Return [x, y] of the center of cell containing provided text 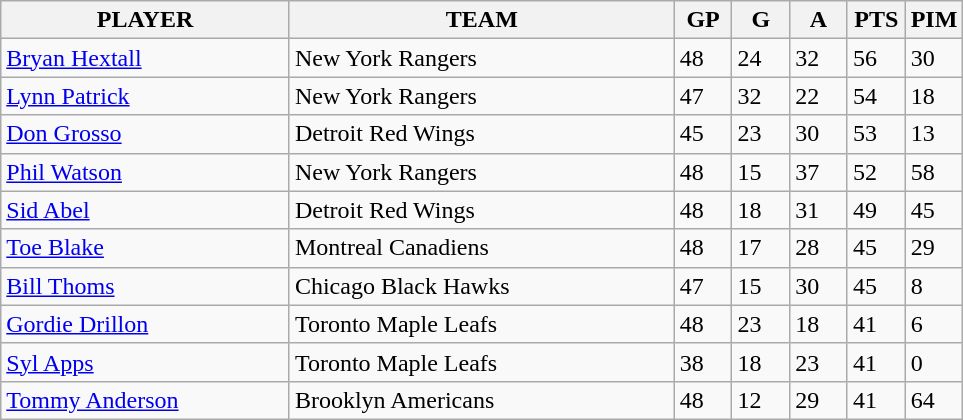
PIM [934, 20]
31 [819, 210]
PTS [876, 20]
52 [876, 172]
56 [876, 58]
A [819, 20]
64 [934, 400]
Montreal Canadiens [482, 248]
Phil Watson [146, 172]
TEAM [482, 20]
Don Grosso [146, 134]
Bill Thoms [146, 286]
Tommy Anderson [146, 400]
12 [761, 400]
0 [934, 362]
8 [934, 286]
38 [703, 362]
Lynn Patrick [146, 96]
58 [934, 172]
G [761, 20]
53 [876, 134]
Syl Apps [146, 362]
Gordie Drillon [146, 324]
6 [934, 324]
Sid Abel [146, 210]
28 [819, 248]
49 [876, 210]
Bryan Hextall [146, 58]
Brooklyn Americans [482, 400]
13 [934, 134]
17 [761, 248]
24 [761, 58]
Chicago Black Hawks [482, 286]
GP [703, 20]
Toe Blake [146, 248]
37 [819, 172]
PLAYER [146, 20]
54 [876, 96]
22 [819, 96]
